Determine the (x, y) coordinate at the center of the cell enclosing the given text.  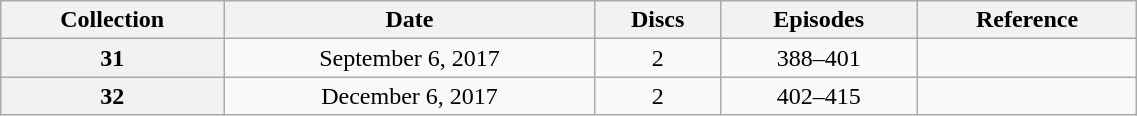
Date (410, 20)
388–401 (818, 58)
December 6, 2017 (410, 96)
31 (112, 58)
Collection (112, 20)
Reference (1027, 20)
32 (112, 96)
Discs (658, 20)
402–415 (818, 96)
Episodes (818, 20)
September 6, 2017 (410, 58)
